Determine the [X, Y] coordinate at the center of the cell enclosing the given text.  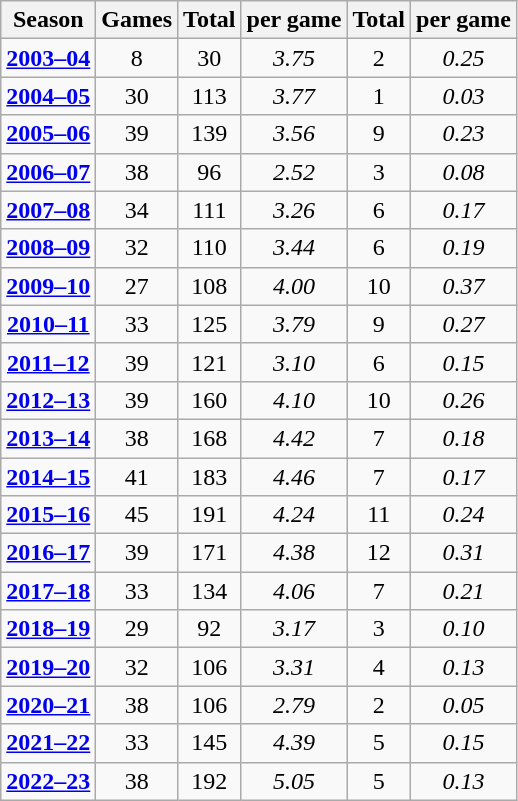
168 [210, 438]
41 [137, 477]
0.27 [464, 324]
Season [48, 20]
108 [210, 286]
3.10 [294, 362]
4.10 [294, 400]
0.31 [464, 553]
4.00 [294, 286]
0.19 [464, 248]
192 [210, 781]
2017–18 [48, 591]
92 [210, 629]
145 [210, 743]
3.79 [294, 324]
2005–06 [48, 134]
2011–12 [48, 362]
Games [137, 20]
2020–21 [48, 705]
4.24 [294, 515]
0.03 [464, 96]
0.21 [464, 591]
2.79 [294, 705]
8 [137, 58]
2009–10 [48, 286]
111 [210, 210]
3.56 [294, 134]
0.25 [464, 58]
2014–15 [48, 477]
0.05 [464, 705]
3.17 [294, 629]
121 [210, 362]
4 [379, 667]
2007–08 [48, 210]
0.37 [464, 286]
2003–04 [48, 58]
2015–16 [48, 515]
0.23 [464, 134]
3.77 [294, 96]
139 [210, 134]
0.26 [464, 400]
2004–05 [48, 96]
2008–09 [48, 248]
12 [379, 553]
4.38 [294, 553]
3.75 [294, 58]
4.42 [294, 438]
29 [137, 629]
0.10 [464, 629]
171 [210, 553]
27 [137, 286]
3.31 [294, 667]
2021–22 [48, 743]
34 [137, 210]
2016–17 [48, 553]
183 [210, 477]
134 [210, 591]
0.08 [464, 172]
160 [210, 400]
2.52 [294, 172]
3.26 [294, 210]
3.44 [294, 248]
4.46 [294, 477]
2019–20 [48, 667]
191 [210, 515]
0.18 [464, 438]
113 [210, 96]
45 [137, 515]
2013–14 [48, 438]
2012–13 [48, 400]
2022–23 [48, 781]
5.05 [294, 781]
1 [379, 96]
125 [210, 324]
2006–07 [48, 172]
2018–19 [48, 629]
4.39 [294, 743]
4.06 [294, 591]
110 [210, 248]
2010–11 [48, 324]
0.24 [464, 515]
11 [379, 515]
96 [210, 172]
